Scan for the cell matching the given text and deliver its (X, Y) coordinate at center. 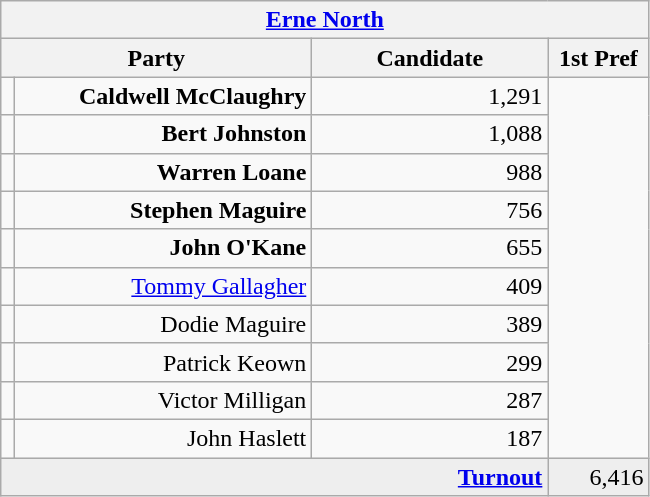
988 (430, 172)
Bert Johnston (164, 134)
Patrick Keown (164, 362)
Party (156, 58)
Candidate (430, 58)
Erne North (325, 20)
Caldwell McClaughry (164, 96)
287 (430, 400)
Dodie Maguire (164, 324)
1,291 (430, 96)
Tommy Gallagher (164, 286)
John Haslett (164, 438)
409 (430, 286)
1st Pref (598, 58)
Turnout (274, 477)
756 (430, 210)
Stephen Maguire (164, 210)
389 (430, 324)
John O'Kane (164, 248)
1,088 (430, 134)
Victor Milligan (164, 400)
6,416 (598, 477)
299 (430, 362)
Warren Loane (164, 172)
187 (430, 438)
655 (430, 248)
